Determine the [x, y] coordinate at the center of the cell enclosing the given text.  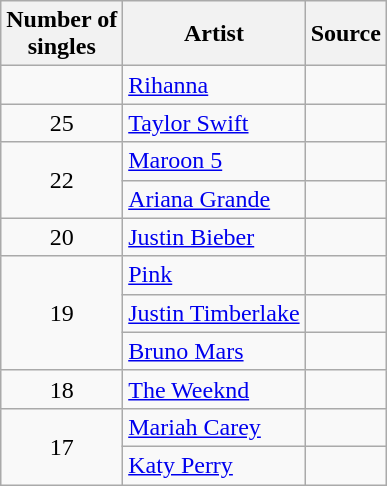
Number of singles [62, 34]
20 [62, 237]
Ariana Grande [214, 199]
25 [62, 123]
Pink [214, 275]
Rihanna [214, 85]
17 [62, 446]
Source [346, 34]
18 [62, 389]
Justin Timberlake [214, 313]
19 [62, 313]
Katy Perry [214, 465]
22 [62, 180]
Bruno Mars [214, 351]
Maroon 5 [214, 161]
Justin Bieber [214, 237]
The Weeknd [214, 389]
Taylor Swift [214, 123]
Artist [214, 34]
Mariah Carey [214, 427]
